Identify which cell holds the provided text, then report its [x, y] central coordinate. 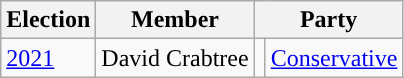
Election [48, 20]
David Crabtree [175, 58]
Conservative [334, 58]
Member [175, 20]
2021 [48, 58]
Party [328, 20]
